Pinpoint the cell where the given text exists, returning its (x, y) midpoint coordinate. 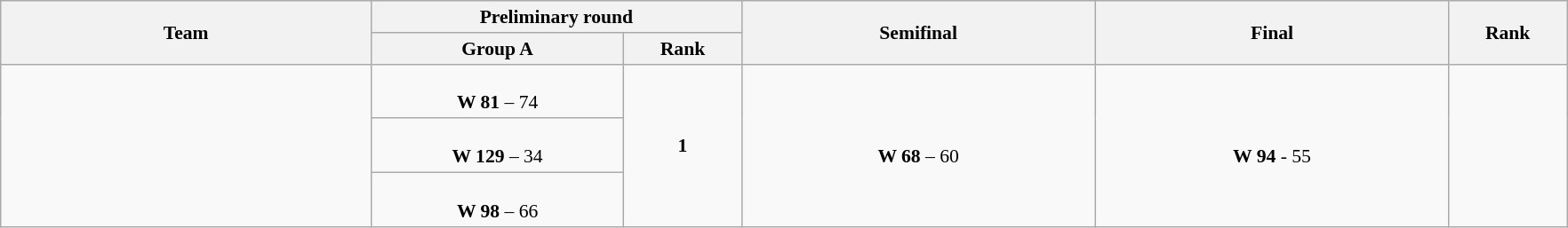
W 68 – 60 (918, 145)
Final (1272, 32)
W 129 – 34 (498, 145)
Semifinal (918, 32)
Preliminary round (556, 17)
W 94 - 55 (1272, 145)
Group A (498, 49)
Team (187, 32)
1 (683, 145)
W 98 – 66 (498, 200)
W 81 – 74 (498, 90)
